For the text-containing cell, return its midpoint in [x, y] coordinate format. 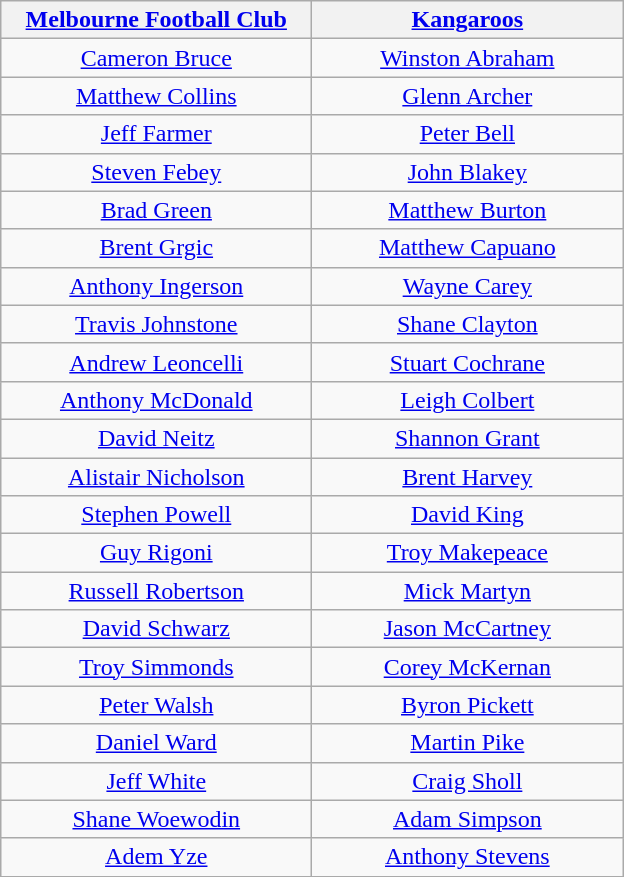
Matthew Collins [156, 96]
Stephen Powell [156, 515]
Shane Woewodin [156, 819]
John Blakey [468, 172]
Wayne Carey [468, 286]
David Schwarz [156, 629]
David Neitz [156, 438]
Brad Green [156, 210]
Melbourne Football Club [156, 20]
Leigh Colbert [468, 400]
Guy Rigoni [156, 553]
Anthony Ingerson [156, 286]
Craig Sholl [468, 781]
Jason McCartney [468, 629]
Andrew Leoncelli [156, 362]
Adam Simpson [468, 819]
Stuart Cochrane [468, 362]
Russell Robertson [156, 591]
Matthew Capuano [468, 248]
Jeff White [156, 781]
Glenn Archer [468, 96]
Byron Pickett [468, 705]
Troy Simmonds [156, 667]
Anthony McDonald [156, 400]
Cameron Bruce [156, 58]
Alistair Nicholson [156, 477]
Matthew Burton [468, 210]
Brent Harvey [468, 477]
Anthony Stevens [468, 857]
Peter Bell [468, 134]
Daniel Ward [156, 743]
Travis Johnstone [156, 324]
Martin Pike [468, 743]
Troy Makepeace [468, 553]
David King [468, 515]
Winston Abraham [468, 58]
Peter Walsh [156, 705]
Shane Clayton [468, 324]
Brent Grgic [156, 248]
Mick Martyn [468, 591]
Jeff Farmer [156, 134]
Steven Febey [156, 172]
Corey McKernan [468, 667]
Shannon Grant [468, 438]
Adem Yze [156, 857]
Kangaroos [468, 20]
